Output the (X, Y) coordinate of the center of the cell containing the given text.  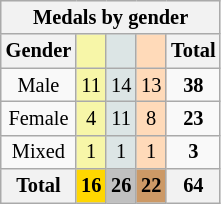
4 (91, 118)
Medals by gender (111, 17)
13 (151, 85)
22 (151, 186)
23 (193, 118)
Female (38, 118)
16 (91, 186)
Gender (38, 51)
38 (193, 85)
14 (121, 85)
Mixed (38, 152)
8 (151, 118)
3 (193, 152)
26 (121, 186)
Male (38, 85)
64 (193, 186)
